Return the (x, y) coordinate for the center point of the cell that contains the specified text.  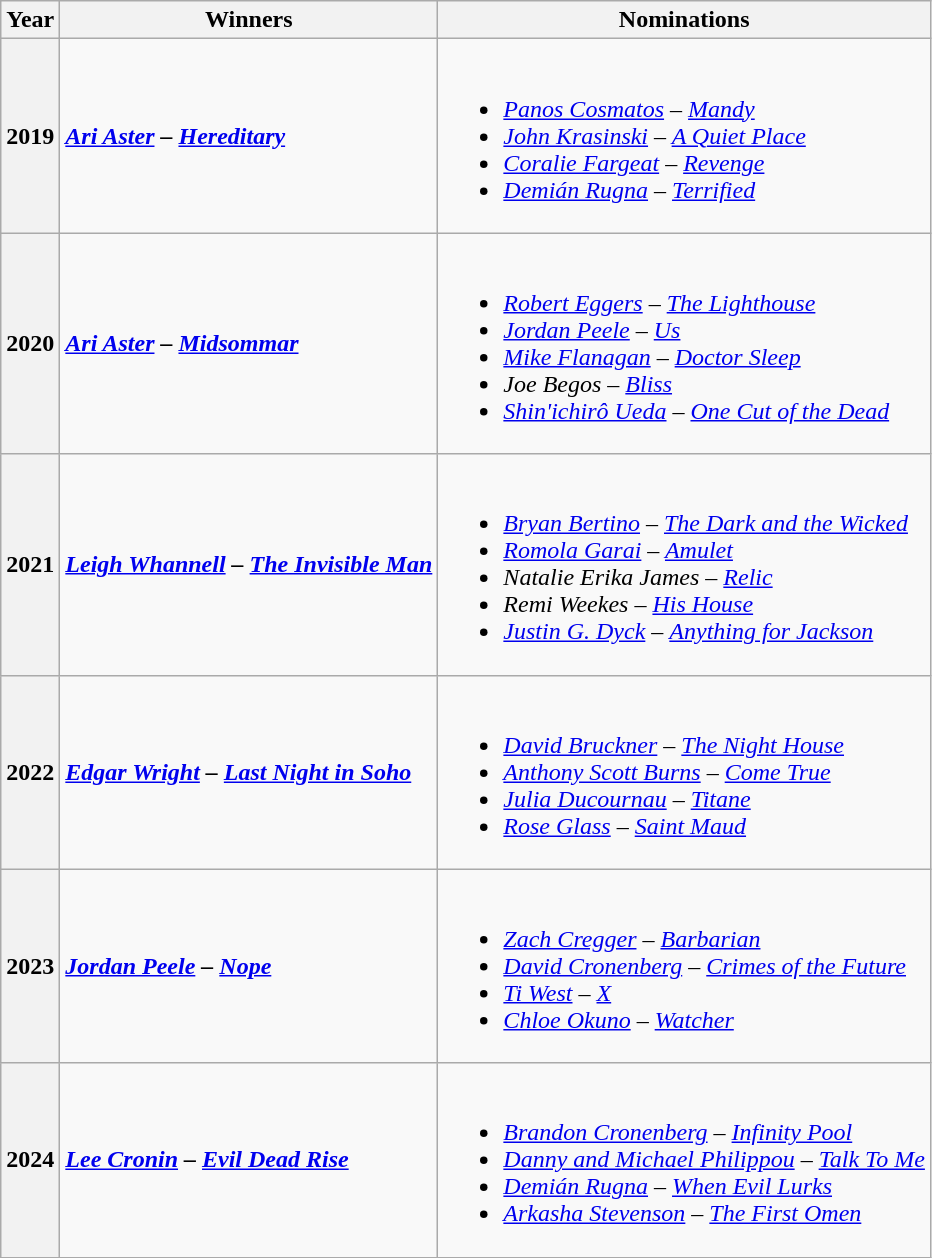
Leigh Whannell – The Invisible Man (249, 564)
2022 (30, 772)
David Bruckner – The Night HouseAnthony Scott Burns – Come TrueJulia Ducournau – TitaneRose Glass – Saint Maud (684, 772)
Robert Eggers – The LighthouseJordan Peele – UsMike Flanagan – Doctor SleepJoe Begos – BlissShin'ichirô Ueda – One Cut of the Dead (684, 344)
2019 (30, 136)
2020 (30, 344)
2024 (30, 1160)
Lee Cronin – Evil Dead Rise (249, 1160)
Ari Aster – Hereditary (249, 136)
Zach Cregger – BarbarianDavid Cronenberg – Crimes of the FutureTi West – XChloe Okuno – Watcher (684, 966)
2021 (30, 564)
2023 (30, 966)
Winners (249, 20)
Year (30, 20)
Jordan Peele – Nope (249, 966)
Panos Cosmatos – MandyJohn Krasinski – A Quiet PlaceCoralie Fargeat – RevengeDemián Rugna – Terrified (684, 136)
Bryan Bertino – The Dark and the WickedRomola Garai – AmuletNatalie Erika James – RelicRemi Weekes – His HouseJustin G. Dyck – Anything for Jackson (684, 564)
Edgar Wright – Last Night in Soho (249, 772)
Nominations (684, 20)
Ari Aster – Midsommar (249, 344)
Brandon Cronenberg – Infinity PoolDanny and Michael Philippou – Talk To MeDemián Rugna – When Evil LurksArkasha Stevenson – The First Omen (684, 1160)
